Pinpoint the cell where the given text exists, returning its (X, Y) midpoint coordinate. 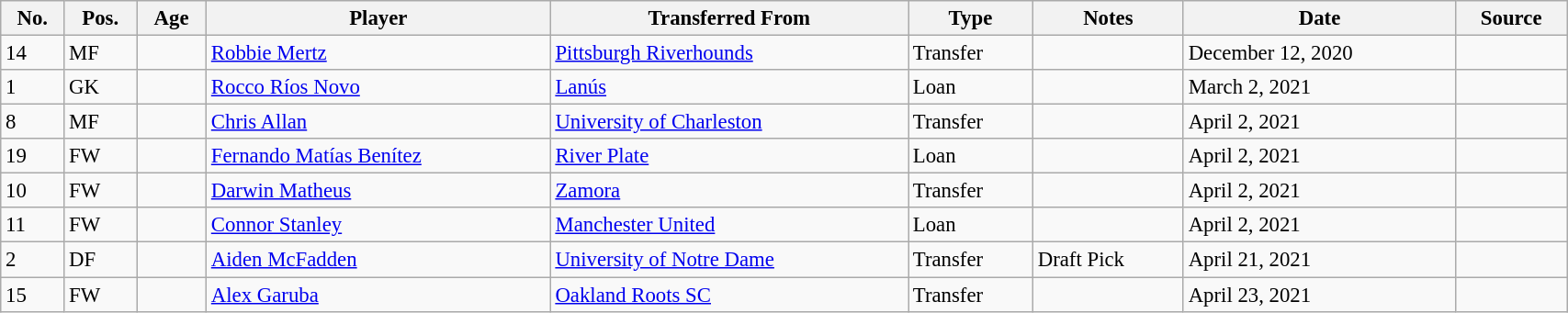
Fernando Matías Benítez (378, 156)
Pittsburgh Riverhounds (729, 53)
8 (33, 122)
Lanús (729, 87)
Player (378, 18)
April 23, 2021 (1319, 295)
15 (33, 295)
Connor Stanley (378, 225)
Oakland Roots SC (729, 295)
Pos. (101, 18)
11 (33, 225)
Source (1512, 18)
December 12, 2020 (1319, 53)
University of Charleston (729, 122)
Zamora (729, 191)
Draft Pick (1108, 260)
March 2, 2021 (1319, 87)
Robbie Mertz (378, 53)
DF (101, 260)
19 (33, 156)
10 (33, 191)
Notes (1108, 18)
Aiden McFadden (378, 260)
Age (172, 18)
No. (33, 18)
1 (33, 87)
Type (970, 18)
University of Notre Dame (729, 260)
Rocco Ríos Novo (378, 87)
Darwin Matheus (378, 191)
Alex Garuba (378, 295)
River Plate (729, 156)
Chris Allan (378, 122)
Manchester United (729, 225)
GK (101, 87)
April 21, 2021 (1319, 260)
2 (33, 260)
Transferred From (729, 18)
14 (33, 53)
Date (1319, 18)
